Output the (x, y) coordinate of the center of the cell containing the given text.  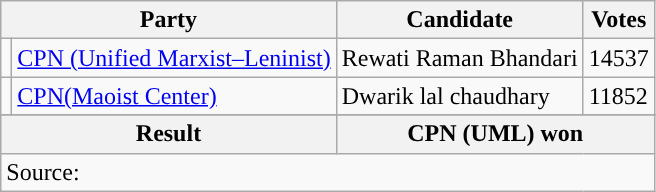
Result (168, 134)
14537 (618, 58)
Candidate (460, 20)
CPN (Unified Marxist–Leninist) (174, 58)
Votes (618, 20)
Dwarik lal chaudhary (460, 96)
CPN(Maoist Center) (174, 96)
Party (168, 20)
11852 (618, 96)
CPN (UML) won (495, 134)
Source: (328, 172)
Rewati Raman Bhandari (460, 58)
